Locate the cell with the specified text and output its [X, Y] center coordinate. 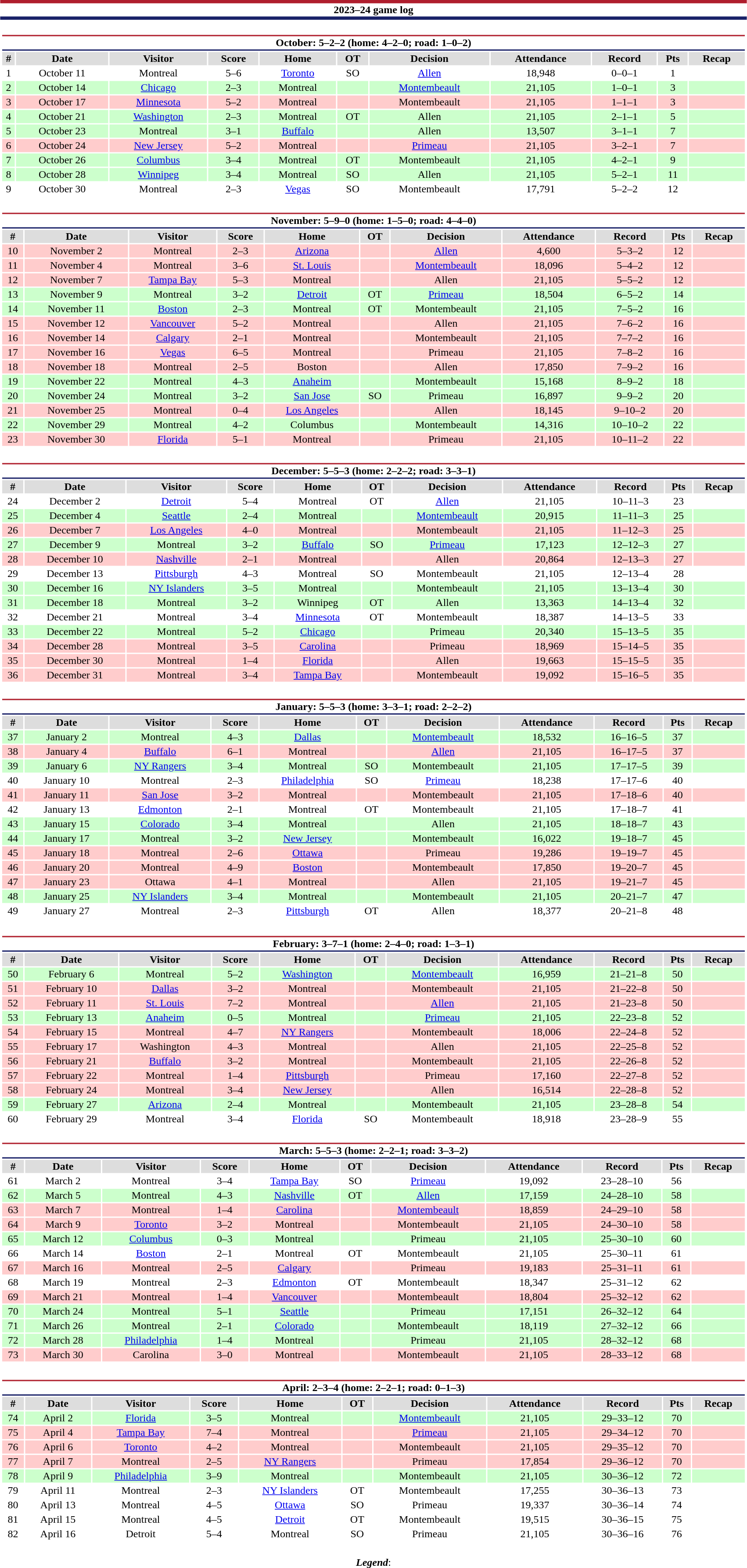
December 28 [75, 646]
46 [13, 867]
December 9 [75, 545]
0–5 [235, 1017]
28–33–12 [622, 1355]
March 19 [63, 1283]
March 2 [63, 1181]
January 27 [67, 911]
5–6 [233, 73]
2–6 [235, 853]
17–17–5 [628, 766]
5–3–2 [630, 251]
30–36–14 [623, 1505]
October 24 [62, 145]
November 30 [76, 440]
29–35–12 [623, 1447]
26 [12, 530]
2023–24 game log [373, 10]
14–13–5 [630, 617]
4–1 [235, 882]
57 [13, 1075]
17–18–7 [628, 809]
10–11–2 [630, 440]
April: 2–3–4 (home: 2–2–1; road: 0–1–3) [373, 1388]
February 24 [71, 1090]
25–30–11 [622, 1254]
18,377 [547, 911]
November 11 [76, 309]
October 30 [62, 189]
20,864 [549, 559]
8 [8, 174]
5–5–2 [630, 280]
6 [8, 145]
March 16 [63, 1268]
February 13 [71, 1017]
10 [12, 251]
20–21–8 [628, 911]
October 14 [62, 87]
24–30–10 [622, 1225]
January 11 [67, 795]
December 10 [75, 559]
March 12 [63, 1239]
16–16–5 [628, 737]
17,791 [541, 189]
November: 5–9–0 (home: 1–5–0; road: 4–4–0) [373, 220]
10–11–3 [630, 501]
December 18 [75, 603]
28–32–12 [622, 1341]
April 16 [58, 1534]
March 14 [63, 1254]
67 [13, 1268]
18,969 [549, 646]
29–34–12 [623, 1433]
17,160 [546, 1075]
18,532 [547, 737]
February 10 [71, 988]
63 [13, 1210]
18,948 [541, 73]
March 24 [63, 1312]
5–4–2 [630, 266]
November 14 [76, 338]
5–2–1 [625, 174]
18,387 [549, 617]
October 21 [62, 116]
49 [13, 911]
17,123 [549, 545]
February 11 [71, 1003]
October 26 [62, 160]
10–10–2 [630, 425]
25–30–10 [622, 1239]
14–13–4 [630, 603]
April 6 [58, 1447]
November 29 [76, 425]
42 [13, 809]
21–23–8 [628, 1003]
April 4 [58, 1433]
3–9 [214, 1476]
16–17–5 [628, 751]
13 [12, 295]
21–21–8 [628, 974]
65 [13, 1239]
November 2 [76, 251]
24–29–10 [622, 1210]
February 27 [71, 1104]
January 6 [67, 766]
0–3 [225, 1239]
January 23 [67, 882]
21–22–8 [628, 988]
18–18–7 [628, 824]
October: 5–2–2 (home: 4–2–0; road: 1–0–2) [373, 43]
January: 5–5–3 (home: 3–3–1; road: 2–2–2) [373, 707]
81 [13, 1520]
14,316 [549, 425]
December 13 [75, 574]
0–0–1 [625, 73]
17–18–6 [628, 795]
13,363 [549, 603]
19 [12, 382]
18,238 [547, 780]
19–18–7 [628, 838]
17,151 [534, 1312]
7–7–2 [630, 338]
29 [12, 574]
8–9–2 [630, 382]
82 [13, 1534]
January 15 [67, 824]
16,959 [546, 974]
7–6–2 [630, 324]
March 5 [63, 1196]
April 9 [58, 1476]
25–31–12 [622, 1283]
March: 5–5–3 (home: 2–2–1; road: 3–3–2) [373, 1150]
April 7 [58, 1462]
17 [12, 353]
20,915 [549, 516]
22–24–8 [628, 1032]
18,918 [546, 1119]
March 30 [63, 1355]
November 4 [76, 266]
March 28 [63, 1341]
23–28–9 [628, 1119]
December 7 [75, 530]
16,514 [546, 1090]
January 13 [67, 809]
February: 3–7–1 (home: 2–4–0; road: 1–3–1) [373, 944]
November 9 [76, 295]
March 9 [63, 1225]
44 [13, 838]
26–32–12 [622, 1312]
January 17 [67, 838]
79 [13, 1491]
29–33–12 [623, 1418]
51 [13, 988]
19,286 [547, 853]
October 28 [62, 174]
January 4 [67, 751]
18,347 [534, 1283]
59 [13, 1104]
29–36–12 [623, 1462]
December: 5–5–3 (home: 2–2–2; road: 3–3–1) [373, 471]
18,006 [546, 1032]
November 12 [76, 324]
2 [8, 87]
March 7 [63, 1210]
71 [13, 1326]
21 [12, 411]
53 [13, 1017]
22–26–8 [628, 1061]
19,337 [535, 1505]
6–5–2 [630, 295]
November 25 [76, 411]
22–25–8 [628, 1046]
80 [13, 1505]
January 18 [67, 853]
24 [12, 501]
December 2 [75, 501]
18,145 [549, 411]
5–2–2 [625, 189]
7–5–2 [630, 309]
November 18 [76, 367]
15–13–5 [630, 632]
19,515 [535, 1520]
22–28–8 [628, 1090]
20–21–7 [628, 896]
27–32–12 [622, 1326]
October 11 [62, 73]
December 4 [75, 516]
19,183 [534, 1268]
February 21 [71, 1061]
12–12–3 [630, 545]
30–36–13 [623, 1491]
December 16 [75, 588]
January 2 [67, 737]
12–13–3 [630, 559]
1–1–1 [625, 102]
November 24 [76, 396]
25–32–12 [622, 1297]
24–28–10 [622, 1196]
11–11–3 [630, 516]
0–4 [241, 411]
18,859 [534, 1210]
April 11 [58, 1491]
19–20–7 [628, 867]
February 6 [71, 974]
6–5 [241, 353]
4 [8, 116]
5–3 [241, 280]
February 22 [71, 1075]
18,119 [534, 1326]
9–10–2 [630, 411]
30–36–12 [623, 1476]
30–36–16 [623, 1534]
77 [13, 1462]
18,804 [534, 1297]
6–1 [235, 751]
2–1–1 [625, 116]
17,854 [535, 1462]
February 29 [71, 1119]
19–21–7 [628, 882]
1–0–1 [625, 87]
October 17 [62, 102]
3–1 [233, 131]
16,022 [547, 838]
December 21 [75, 617]
19,663 [549, 661]
4–9 [235, 867]
17,255 [535, 1491]
69 [13, 1297]
11–12–3 [630, 530]
March 26 [63, 1326]
March 21 [63, 1297]
7–4 [214, 1433]
December 31 [75, 675]
3–1–1 [625, 131]
4–7 [235, 1032]
15–14–5 [630, 646]
4,600 [549, 251]
7–9–2 [630, 367]
18,096 [549, 266]
November 16 [76, 353]
17–17–6 [628, 780]
April 2 [58, 1418]
19–19–7 [628, 853]
34 [12, 646]
13–13–4 [630, 588]
4–0 [250, 530]
December 30 [75, 661]
15–15–5 [630, 661]
9–9–2 [630, 396]
22–23–8 [628, 1017]
17,159 [534, 1196]
16,897 [549, 396]
13,507 [541, 131]
30–36–15 [623, 1520]
February 15 [71, 1032]
4–2–1 [625, 160]
3–6 [241, 266]
15–16–5 [630, 675]
22–27–8 [628, 1075]
January 20 [67, 867]
38 [13, 751]
3–2–1 [625, 145]
October 23 [62, 131]
31 [12, 603]
November 22 [76, 382]
December 22 [75, 632]
February 17 [71, 1046]
15 [12, 324]
7–8–2 [630, 353]
April 15 [58, 1520]
January 10 [67, 780]
April 13 [58, 1505]
3–0 [225, 1355]
78 [13, 1476]
23–28–10 [622, 1181]
23–28–8 [628, 1104]
15,168 [549, 382]
36 [12, 675]
18,504 [549, 295]
20,340 [549, 632]
25–31–11 [622, 1268]
January 25 [67, 896]
7–2 [235, 1003]
November 7 [76, 280]
12–13–4 [630, 574]
